Identify which cell holds the provided text, then report its [X, Y] central coordinate. 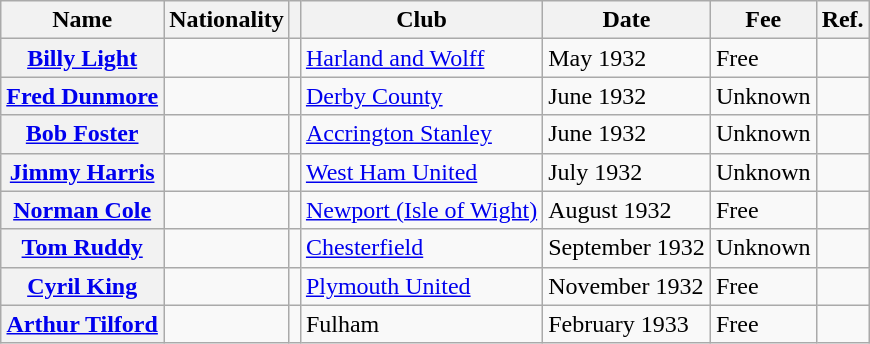
July 1932 [627, 172]
Plymouth United [421, 286]
Chesterfield [421, 248]
Fulham [421, 324]
Cyril King [82, 286]
Tom Ruddy [82, 248]
Norman Cole [82, 210]
Accrington Stanley [421, 134]
Nationality [227, 20]
West Ham United [421, 172]
Club [421, 20]
Newport (Isle of Wight) [421, 210]
Bob Foster [82, 134]
Billy Light [82, 58]
Harland and Wolff [421, 58]
February 1933 [627, 324]
Derby County [421, 96]
Date [627, 20]
Name [82, 20]
May 1932 [627, 58]
August 1932 [627, 210]
Fred Dunmore [82, 96]
September 1932 [627, 248]
Jimmy Harris [82, 172]
Arthur Tilford [82, 324]
Fee [763, 20]
November 1932 [627, 286]
Ref. [842, 20]
